For the text-containing cell, return its midpoint in [x, y] coordinate format. 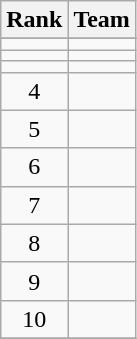
4 [34, 91]
5 [34, 129]
9 [34, 281]
Rank [34, 20]
6 [34, 167]
10 [34, 319]
7 [34, 205]
8 [34, 243]
Team [102, 20]
